For the text-containing cell, return its midpoint in (X, Y) coordinate format. 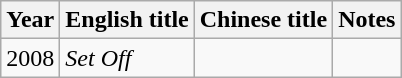
Set Off (127, 58)
English title (127, 20)
2008 (30, 58)
Year (30, 20)
Notes (367, 20)
Chinese title (263, 20)
